From the cell containing the given text, extract its center point as (X, Y) coordinate. 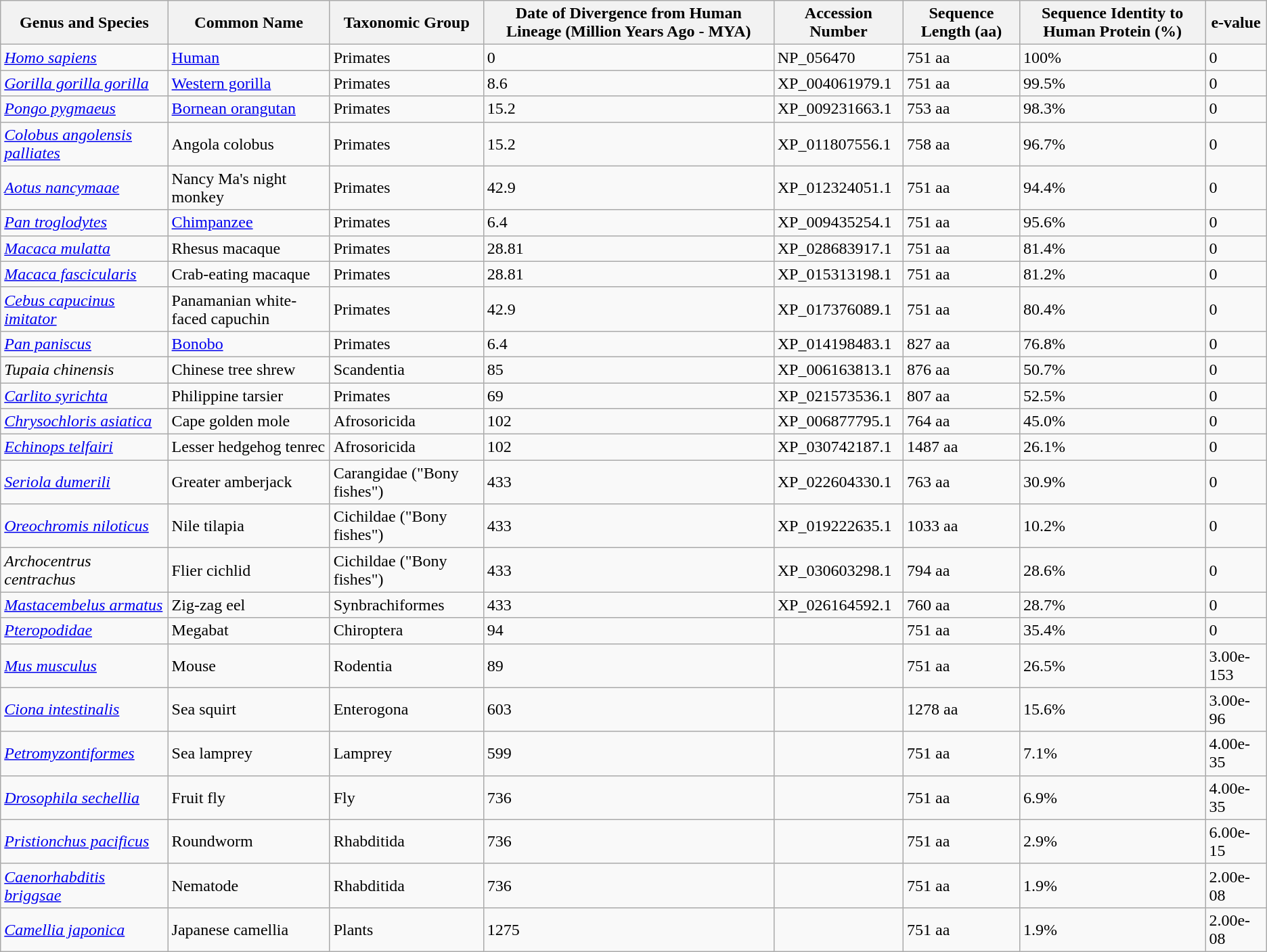
Sea squirt (249, 709)
Zig-zag eel (249, 605)
XP_015313198.1 (838, 274)
XP_030603298.1 (838, 570)
599 (628, 754)
Lamprey (406, 754)
Chiroptera (406, 631)
45.0% (1112, 422)
Chinese tree shrew (249, 369)
Date of Divergence from Human Lineage (Million Years Ago - MYA) (628, 23)
764 aa (962, 422)
Drosophila sechellia (84, 797)
1033 aa (962, 526)
26.5% (1112, 666)
Seriola dumerili (84, 482)
876 aa (962, 369)
603 (628, 709)
94 (628, 631)
753 aa (962, 109)
NP_056470 (838, 58)
Accession Number (838, 23)
Panamanian white-faced capuchin (249, 309)
Tupaia chinensis (84, 369)
Plants (406, 930)
XP_022604330.1 (838, 482)
6.9% (1112, 797)
Nile tilapia (249, 526)
Aotus nancymaae (84, 188)
26.1% (1112, 447)
Angola colobus (249, 143)
Enterogona (406, 709)
827 aa (962, 344)
Roundworm (249, 842)
Chrysochloris asiatica (84, 422)
10.2% (1112, 526)
52.5% (1112, 396)
Sea lamprey (249, 754)
98.3% (1112, 109)
Sequence Identity to Human Protein (%) (1112, 23)
15.6% (1112, 709)
e-value (1236, 23)
3.00e-96 (1236, 709)
Western gorilla (249, 83)
Pteropodidae (84, 631)
76.8% (1112, 344)
Nancy Ma's night monkey (249, 188)
28.6% (1112, 570)
81.2% (1112, 274)
94.4% (1112, 188)
Pongo pygmaeus (84, 109)
Rodentia (406, 666)
Echinops telfairi (84, 447)
Human (249, 58)
Homo sapiens (84, 58)
Gorilla gorilla gorilla (84, 83)
XP_006163813.1 (838, 369)
1275 (628, 930)
XP_012324051.1 (838, 188)
Chimpanzee (249, 223)
Carangidae ("Bony fishes") (406, 482)
Bonobo (249, 344)
Bornean orangutan (249, 109)
Carlito syrichta (84, 396)
Mus musculus (84, 666)
XP_017376089.1 (838, 309)
Common Name (249, 23)
Colobus angolensis palliates (84, 143)
Caenorhabditis briggsae (84, 885)
XP_030742187.1 (838, 447)
Archocentrus centrachus (84, 570)
1487 aa (962, 447)
Cebus capucinus imitator (84, 309)
Scandentia (406, 369)
Fruit fly (249, 797)
Mastacembelus armatus (84, 605)
99.5% (1112, 83)
30.9% (1112, 482)
XP_026164592.1 (838, 605)
Camellia japonica (84, 930)
XP_014198483.1 (838, 344)
100% (1112, 58)
81.4% (1112, 248)
28.7% (1112, 605)
Philippine tarsier (249, 396)
XP_021573536.1 (838, 396)
Megabat (249, 631)
Pan paniscus (84, 344)
Japanese camellia (249, 930)
Macaca fascicularis (84, 274)
Nematode (249, 885)
807 aa (962, 396)
7.1% (1112, 754)
763 aa (962, 482)
Ciona intestinalis (84, 709)
1278 aa (962, 709)
Genus and Species (84, 23)
8.6 (628, 83)
XP_009435254.1 (838, 223)
XP_019222635.1 (838, 526)
Fly (406, 797)
Petromyzontiformes (84, 754)
760 aa (962, 605)
Rhesus macaque (249, 248)
Lesser hedgehog tenrec (249, 447)
Macaca mulatta (84, 248)
85 (628, 369)
XP_009231663.1 (838, 109)
89 (628, 666)
50.7% (1112, 369)
Flier cichlid (249, 570)
69 (628, 396)
3.00e-153 (1236, 666)
XP_011807556.1 (838, 143)
XP_004061979.1 (838, 83)
35.4% (1112, 631)
Pristionchus pacificus (84, 842)
XP_028683917.1 (838, 248)
Pan troglodytes (84, 223)
Greater amberjack (249, 482)
6.00e-15 (1236, 842)
95.6% (1112, 223)
794 aa (962, 570)
Mouse (249, 666)
Cape golden mole (249, 422)
Taxonomic Group (406, 23)
758 aa (962, 143)
Sequence Length (aa) (962, 23)
XP_006877795.1 (838, 422)
96.7% (1112, 143)
Crab-eating macaque (249, 274)
Synbrachiformes (406, 605)
Oreochromis niloticus (84, 526)
2.9% (1112, 842)
80.4% (1112, 309)
